Search for the cell housing the specified text and yield its (x, y) center coordinate. 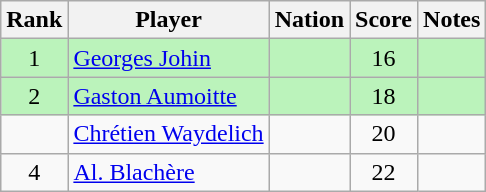
Al. Blachère (168, 172)
18 (384, 96)
Score (384, 20)
Player (168, 20)
20 (384, 134)
Nation (309, 20)
Gaston Aumoitte (168, 96)
Notes (452, 20)
1 (34, 58)
16 (384, 58)
Rank (34, 20)
2 (34, 96)
Chrétien Waydelich (168, 134)
Georges Johin (168, 58)
4 (34, 172)
22 (384, 172)
